From the cell containing the given text, extract its center point as (X, Y) coordinate. 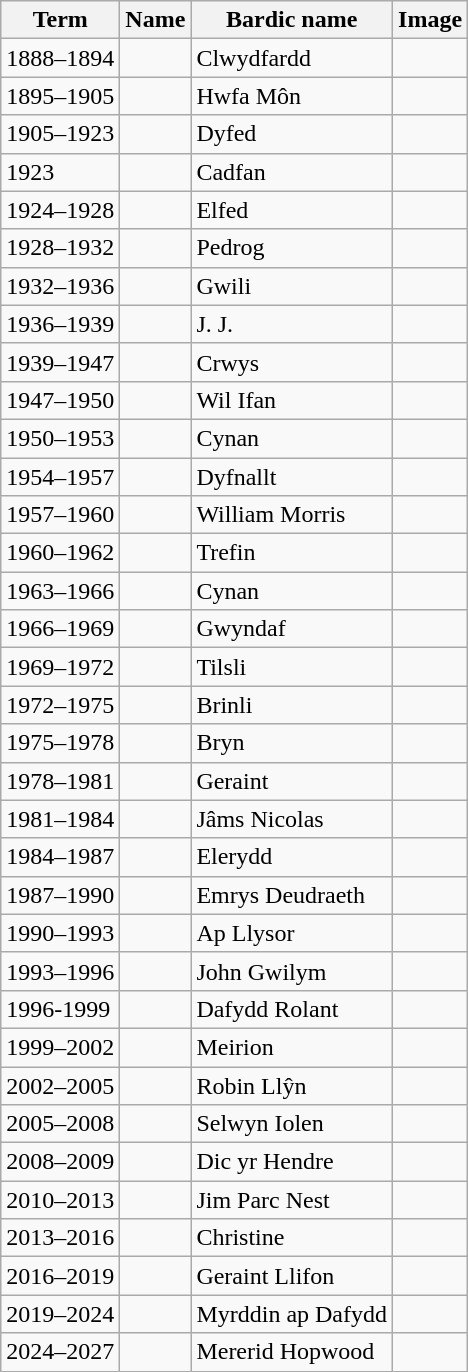
Geraint Llifon (292, 1276)
Dic yr Hendre (292, 1162)
1936–1939 (60, 324)
1947–1950 (60, 400)
1999–2002 (60, 1047)
2019–2024 (60, 1314)
Hwfa Môn (292, 96)
1954–1957 (60, 477)
Name (156, 20)
Myrddin ap Dafydd (292, 1314)
Wil Ifan (292, 400)
Mererid Hopwood (292, 1352)
Gwyndaf (292, 629)
Dyfnallt (292, 477)
1924–1928 (60, 210)
1957–1960 (60, 515)
J. J. (292, 324)
Jâms Nicolas (292, 819)
1972–1975 (60, 705)
1984–1987 (60, 857)
1993–1996 (60, 971)
2010–2013 (60, 1200)
1905–1923 (60, 134)
Emrys Deudraeth (292, 895)
1975–1978 (60, 743)
Jim Parc Nest (292, 1200)
Pedrog (292, 248)
Elfed (292, 210)
2008–2009 (60, 1162)
Gwili (292, 286)
Term (60, 20)
Meirion (292, 1047)
1978–1981 (60, 781)
Tilsli (292, 667)
1996-1999 (60, 1009)
1923 (60, 172)
2013–2016 (60, 1238)
Ap Llysor (292, 933)
Crwys (292, 362)
1895–1905 (60, 96)
Bardic name (292, 20)
1990–1993 (60, 933)
2024–2027 (60, 1352)
William Morris (292, 515)
1960–1962 (60, 553)
Selwyn Iolen (292, 1124)
1928–1932 (60, 248)
2005–2008 (60, 1124)
Trefin (292, 553)
1981–1984 (60, 819)
Elerydd (292, 857)
1966–1969 (60, 629)
Bryn (292, 743)
1987–1990 (60, 895)
Brinli (292, 705)
Dafydd Rolant (292, 1009)
John Gwilym (292, 971)
1963–1966 (60, 591)
Clwydfardd (292, 58)
Dyfed (292, 134)
2002–2005 (60, 1085)
1932–1936 (60, 286)
Robin Llŷn (292, 1085)
Geraint (292, 781)
Christine (292, 1238)
1950–1953 (60, 438)
Image (430, 20)
1969–1972 (60, 667)
2016–2019 (60, 1276)
1939–1947 (60, 362)
Cadfan (292, 172)
1888–1894 (60, 58)
